Provide the [X, Y] coordinate of the cell's center where the given text is located.  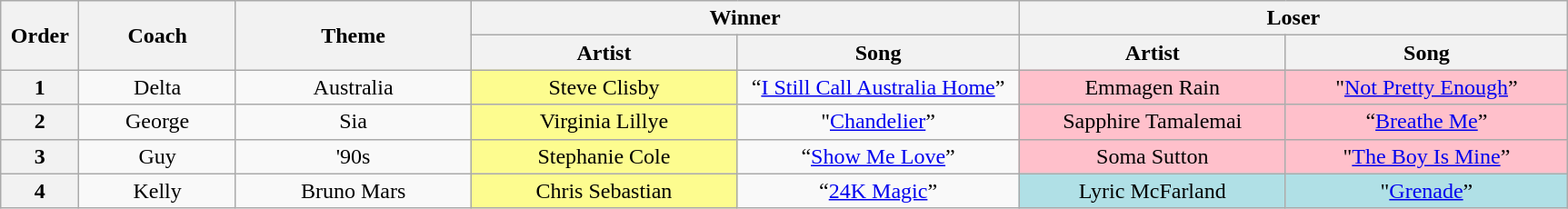
"Grenade” [1426, 191]
4 [40, 191]
“I Still Call Australia Home” [878, 87]
Guy [157, 156]
1 [40, 87]
3 [40, 156]
George [157, 122]
Order [40, 35]
"The Boy Is Mine” [1426, 156]
Coach [157, 35]
Virginia Lillye [604, 122]
Loser [1293, 18]
Soma Sutton [1153, 156]
Theme [353, 35]
Lyric McFarland [1153, 191]
Winner [745, 18]
“Breathe Me” [1426, 122]
Kelly [157, 191]
Bruno Mars [353, 191]
'90s [353, 156]
Emmagen Rain [1153, 87]
“24K Magic” [878, 191]
Australia [353, 87]
"Chandelier” [878, 122]
2 [40, 122]
"Not Pretty Enough” [1426, 87]
Sia [353, 122]
Chris Sebastian [604, 191]
Sapphire Tamalemai [1153, 122]
Delta [157, 87]
Stephanie Cole [604, 156]
Steve Clisby [604, 87]
“Show Me Love” [878, 156]
